Scan for the cell matching the given text and deliver its (X, Y) coordinate at center. 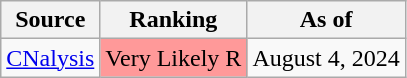
As of (326, 20)
Very Likely R (174, 58)
Source (50, 20)
August 4, 2024 (326, 58)
Ranking (174, 20)
CNalysis (50, 58)
